Locate the cell with the specified text and output its [X, Y] center coordinate. 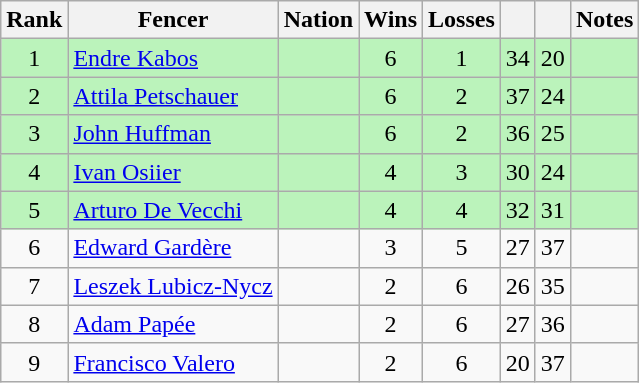
Endre Kabos [173, 58]
Leszek Lubicz-Nycz [173, 286]
Ivan Osiier [173, 172]
Losses [462, 20]
9 [34, 362]
8 [34, 324]
Wins [391, 20]
25 [552, 134]
Fencer [173, 20]
Nation [318, 20]
Edward Gardère [173, 248]
Attila Petschauer [173, 96]
Adam Papée [173, 324]
Rank [34, 20]
26 [518, 286]
John Huffman [173, 134]
34 [518, 58]
Notes [604, 20]
7 [34, 286]
31 [552, 210]
32 [518, 210]
Francisco Valero [173, 362]
35 [552, 286]
30 [518, 172]
Arturo De Vecchi [173, 210]
